Determine the (X, Y) coordinate at the center of the cell enclosing the given text.  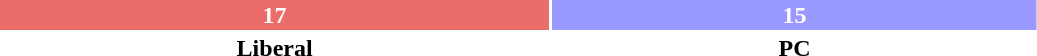
15 (794, 15)
17 (274, 15)
